Return the (X, Y) coordinate for the center point of the cell that contains the specified text.  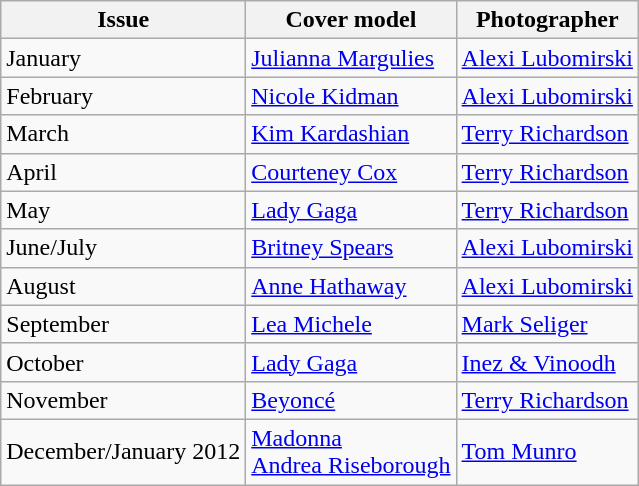
Beyoncé (351, 400)
November (124, 400)
Lea Michele (351, 324)
September (124, 324)
January (124, 58)
Photographer (547, 20)
Mark Seliger (547, 324)
August (124, 286)
Inez & Vinoodh (547, 362)
Tom Munro (547, 452)
Courteney Cox (351, 172)
March (124, 134)
December/January 2012 (124, 452)
February (124, 96)
October (124, 362)
Issue (124, 20)
April (124, 172)
Nicole Kidman (351, 96)
Kim Kardashian (351, 134)
Anne Hathaway (351, 286)
Cover model (351, 20)
June/July (124, 248)
MadonnaAndrea Riseborough (351, 452)
May (124, 210)
Britney Spears (351, 248)
Julianna Margulies (351, 58)
